Extract the (x, y) coordinate from the center of the cell holding the provided text.  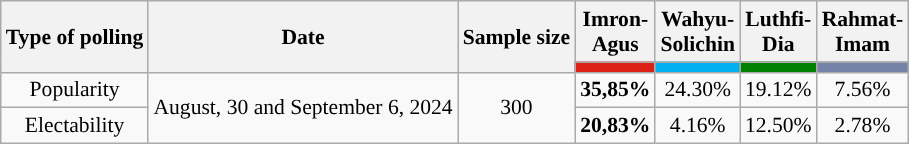
19.12% (778, 90)
Popularity (75, 90)
August, 30 and September 6, 2024 (302, 108)
20,83% (615, 126)
Electability (75, 126)
Imron-Agus (615, 32)
35,85% (615, 90)
300 (516, 108)
4.16% (697, 126)
24.30% (697, 90)
Luthfi-Dia (778, 32)
Date (302, 36)
12.50% (778, 126)
Rahmat-Imam (863, 32)
Type of polling (75, 36)
2.78% (863, 126)
7.56% (863, 90)
Wahyu-Solichin (697, 32)
Sample size (516, 36)
